Return the (X, Y) coordinate for the center point of the cell that contains the specified text.  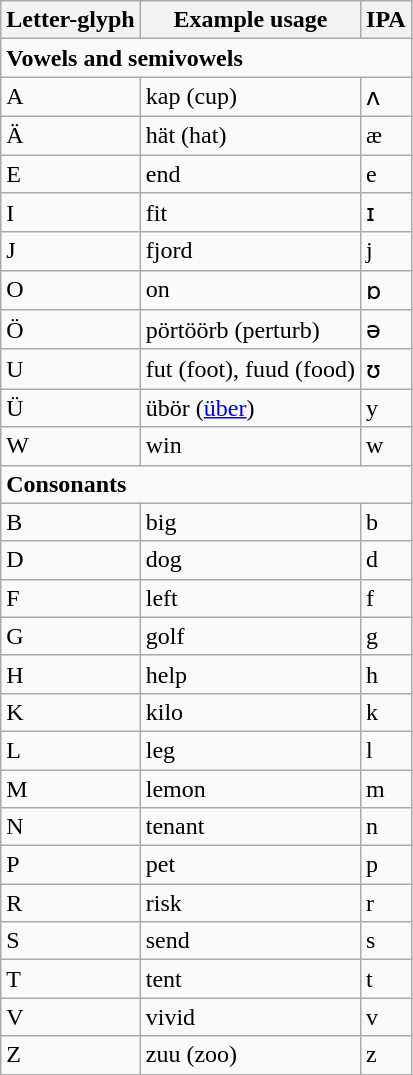
D (70, 560)
e (386, 173)
K (70, 712)
B (70, 522)
z (386, 1055)
on (250, 290)
v (386, 1017)
pörtöörb (perturb) (250, 330)
big (250, 522)
æ (386, 135)
send (250, 941)
fit (250, 213)
leg (250, 750)
f (386, 598)
lemon (250, 789)
Vowels and semivowels (206, 58)
p (386, 865)
s (386, 941)
S (70, 941)
n (386, 827)
Consonants (206, 484)
ʌ (386, 97)
fjord (250, 251)
A (70, 97)
H (70, 674)
IPA (386, 20)
dog (250, 560)
Letter-glyph (70, 20)
kap (cup) (250, 97)
y (386, 408)
Example usage (250, 20)
I (70, 213)
Ä (70, 135)
end (250, 173)
tent (250, 979)
ʊ (386, 369)
fut (foot), fuud (food) (250, 369)
hät (hat) (250, 135)
M (70, 789)
U (70, 369)
risk (250, 903)
vivid (250, 1017)
r (386, 903)
ɪ (386, 213)
G (70, 636)
T (70, 979)
t (386, 979)
tenant (250, 827)
win (250, 446)
m (386, 789)
l (386, 750)
k (386, 712)
ɒ (386, 290)
kilo (250, 712)
V (70, 1017)
Ö (70, 330)
E (70, 173)
d (386, 560)
h (386, 674)
W (70, 446)
zuu (zoo) (250, 1055)
L (70, 750)
J (70, 251)
F (70, 598)
P (70, 865)
pet (250, 865)
golf (250, 636)
ə (386, 330)
g (386, 636)
N (70, 827)
R (70, 903)
übör (über) (250, 408)
help (250, 674)
O (70, 290)
w (386, 446)
j (386, 251)
Ü (70, 408)
left (250, 598)
b (386, 522)
Z (70, 1055)
